Output the [x, y] coordinate of the center of the cell containing the given text.  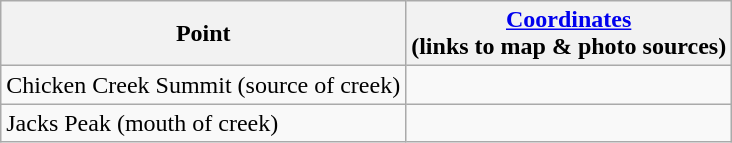
Point [204, 34]
Coordinates(links to map & photo sources) [569, 34]
Jacks Peak (mouth of creek) [204, 123]
Chicken Creek Summit (source of creek) [204, 85]
